Locate the cell with the specified text and output its (x, y) center coordinate. 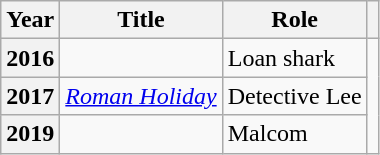
Year (30, 20)
2019 (30, 134)
Detective Lee (294, 96)
Loan shark (294, 58)
Role (294, 20)
2016 (30, 58)
Title (141, 20)
Malcom (294, 134)
2017 (30, 96)
Roman Holiday (141, 96)
